Locate the cell with the specified text and output its [x, y] center coordinate. 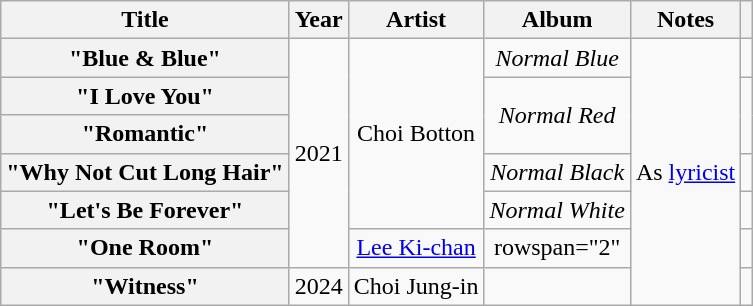
"I Love You" [145, 96]
Normal Red [557, 115]
Choi Jung-in [416, 286]
Normal White [557, 210]
Choi Botton [416, 134]
"One Room" [145, 248]
"Witness" [145, 286]
"Let's Be Forever" [145, 210]
"Romantic" [145, 134]
Year [318, 20]
Normal Blue [557, 58]
Title [145, 20]
Normal Black [557, 172]
"Why Not Cut Long Hair" [145, 172]
2024 [318, 286]
As lyricist [685, 172]
"Blue & Blue" [145, 58]
Notes [685, 20]
Album [557, 20]
2021 [318, 153]
Artist [416, 20]
rowspan="2" [557, 248]
Lee Ki-chan [416, 248]
